Provide the (X, Y) coordinate of the cell's center where the given text is located.  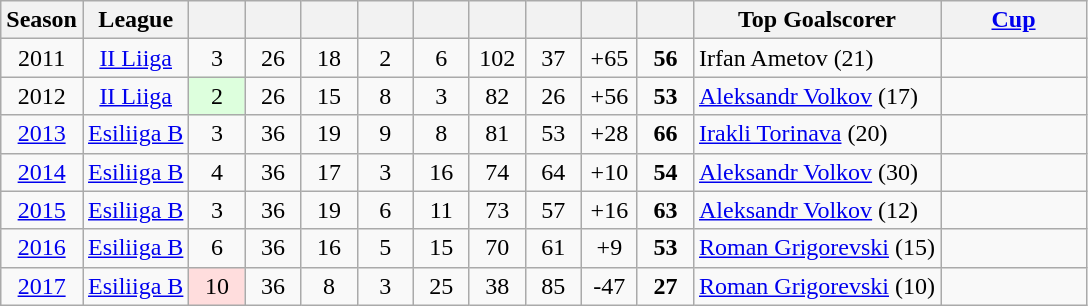
2011 (42, 58)
+65 (609, 58)
2017 (42, 286)
+9 (609, 248)
League (135, 20)
+10 (609, 172)
64 (553, 172)
81 (497, 134)
57 (553, 210)
-47 (609, 286)
63 (665, 210)
Aleksandr Volkov (30) (816, 172)
Top Goalscorer (816, 20)
82 (497, 96)
2014 (42, 172)
Aleksandr Volkov (12) (816, 210)
2016 (42, 248)
4 (217, 172)
2013 (42, 134)
+16 (609, 210)
Roman Grigorevski (15) (816, 248)
70 (497, 248)
10 (217, 286)
2012 (42, 96)
Roman Grigorevski (10) (816, 286)
2015 (42, 210)
+28 (609, 134)
37 (553, 58)
73 (497, 210)
61 (553, 248)
102 (497, 58)
54 (665, 172)
38 (497, 286)
74 (497, 172)
+56 (609, 96)
66 (665, 134)
Aleksandr Volkov (17) (816, 96)
85 (553, 286)
27 (665, 286)
56 (665, 58)
Season (42, 20)
11 (441, 210)
Irfan Ametov (21) (816, 58)
5 (385, 248)
Cup (1013, 20)
17 (329, 172)
25 (441, 286)
9 (385, 134)
18 (329, 58)
Irakli Torinava (20) (816, 134)
